For the text-containing cell, return its midpoint in [X, Y] coordinate format. 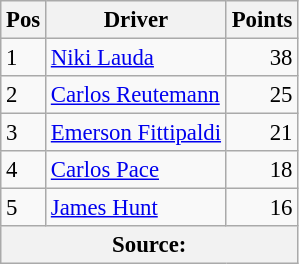
Carlos Pace [136, 170]
21 [262, 133]
Emerson Fittipaldi [136, 133]
Carlos Reutemann [136, 95]
Pos [24, 20]
James Hunt [136, 208]
18 [262, 170]
4 [24, 170]
16 [262, 208]
38 [262, 58]
Points [262, 20]
1 [24, 58]
2 [24, 95]
Source: [150, 245]
Niki Lauda [136, 58]
5 [24, 208]
Driver [136, 20]
25 [262, 95]
3 [24, 133]
